For the text-containing cell, return its midpoint in (x, y) coordinate format. 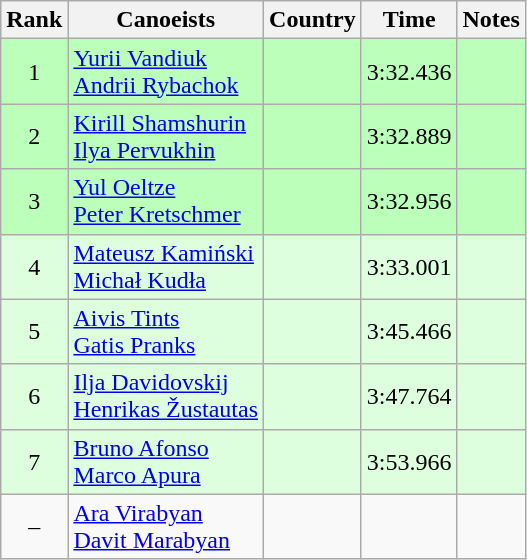
Country (313, 20)
3 (34, 202)
Mateusz KamińskiMichał Kudła (166, 266)
6 (34, 396)
3:47.764 (409, 396)
Ara VirabyanDavit Marabyan (166, 526)
1 (34, 72)
3:53.966 (409, 462)
3:45.466 (409, 332)
Rank (34, 20)
5 (34, 332)
3:32.436 (409, 72)
3:32.956 (409, 202)
4 (34, 266)
Yurii VandiukAndrii Rybachok (166, 72)
Kirill ShamshurinIlya Pervukhin (166, 136)
Ilja DavidovskijHenrikas Žustautas (166, 396)
2 (34, 136)
Time (409, 20)
Canoeists (166, 20)
Aivis TintsGatis Pranks (166, 332)
Yul OeltzePeter Kretschmer (166, 202)
Bruno AfonsoMarco Apura (166, 462)
3:32.889 (409, 136)
– (34, 526)
Notes (491, 20)
3:33.001 (409, 266)
7 (34, 462)
